Return the [X, Y] coordinate for the center point of the cell that contains the specified text.  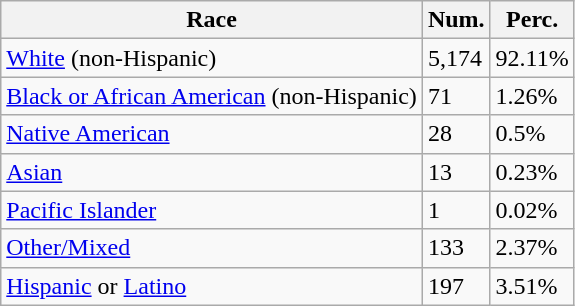
13 [456, 172]
Num. [456, 20]
71 [456, 96]
Race [212, 20]
Perc. [532, 20]
Black or African American (non-Hispanic) [212, 96]
Other/Mixed [212, 248]
Native American [212, 134]
0.23% [532, 172]
3.51% [532, 286]
0.02% [532, 210]
28 [456, 134]
92.11% [532, 58]
2.37% [532, 248]
5,174 [456, 58]
Pacific Islander [212, 210]
White (non-Hispanic) [212, 58]
133 [456, 248]
1.26% [532, 96]
0.5% [532, 134]
197 [456, 286]
1 [456, 210]
Hispanic or Latino [212, 286]
Asian [212, 172]
